Extract the [X, Y] coordinate from the center of the cell holding the provided text.  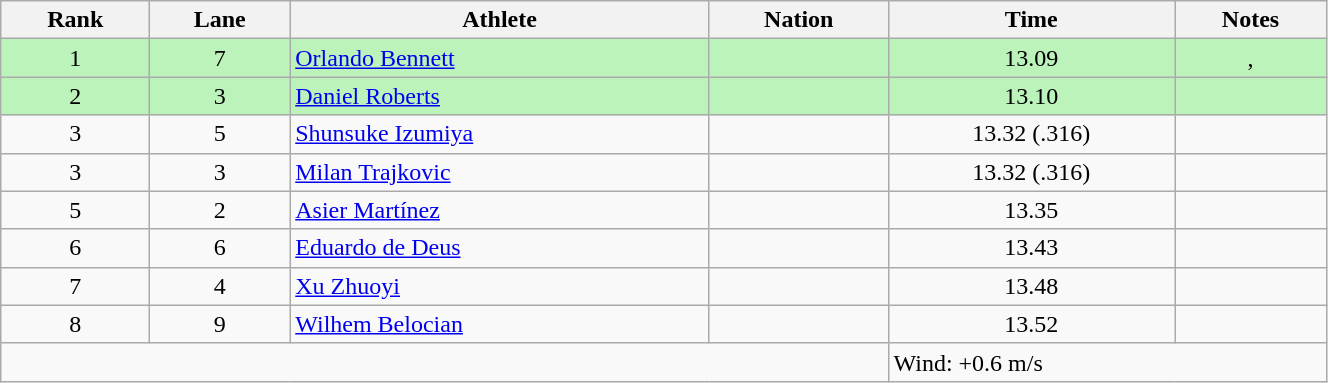
13.48 [1032, 286]
Nation [798, 20]
Daniel Roberts [500, 96]
8 [76, 324]
13.52 [1032, 324]
13.10 [1032, 96]
13.35 [1032, 210]
Wilhem Belocian [500, 324]
Notes [1251, 20]
Lane [220, 20]
Time [1032, 20]
4 [220, 286]
Rank [76, 20]
, [1251, 58]
1 [76, 58]
Orlando Bennett [500, 58]
Shunsuke Izumiya [500, 134]
Milan Trajkovic [500, 172]
13.43 [1032, 248]
Eduardo de Deus [500, 248]
13.09 [1032, 58]
Asier Martínez [500, 210]
Athlete [500, 20]
Wind: +0.6 m/s [1107, 362]
9 [220, 324]
Xu Zhuoyi [500, 286]
